Determine the [X, Y] coordinate at the center of the cell enclosing the given text.  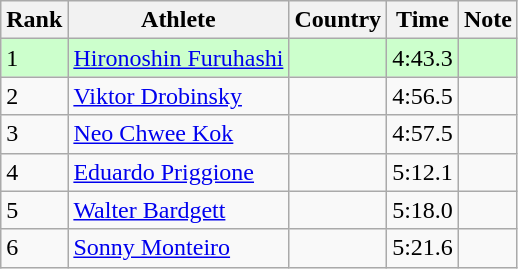
Eduardo Priggione [178, 172]
Athlete [178, 20]
5 [34, 210]
4:43.3 [423, 58]
Rank [34, 20]
Hironoshin Furuhashi [178, 58]
Country [338, 20]
Walter Bardgett [178, 210]
Viktor Drobinsky [178, 96]
1 [34, 58]
5:18.0 [423, 210]
5:21.6 [423, 248]
Time [423, 20]
Neo Chwee Kok [178, 134]
4:57.5 [423, 134]
4 [34, 172]
4:56.5 [423, 96]
6 [34, 248]
3 [34, 134]
2 [34, 96]
Note [488, 20]
Sonny Monteiro [178, 248]
5:12.1 [423, 172]
